For the text-containing cell, return its midpoint in (x, y) coordinate format. 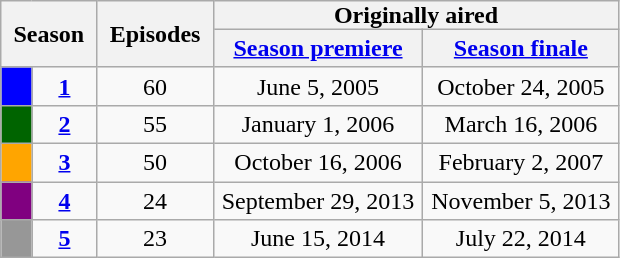
March 16, 2006 (521, 124)
January 1, 2006 (318, 124)
Season premiere (318, 48)
June 15, 2014 (318, 239)
4 (64, 201)
24 (155, 201)
Season finale (521, 48)
Episodes (155, 34)
November 5, 2013 (521, 201)
September 29, 2013 (318, 201)
February 2, 2007 (521, 162)
50 (155, 162)
5 (64, 239)
1 (64, 86)
July 22, 2014 (521, 239)
60 (155, 86)
Season (49, 34)
Originally aired (416, 15)
June 5, 2005 (318, 86)
October 16, 2006 (318, 162)
October 24, 2005 (521, 86)
3 (64, 162)
23 (155, 239)
55 (155, 124)
2 (64, 124)
